Scan for the cell matching the given text and deliver its [X, Y] coordinate at center. 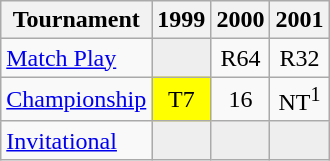
R64 [240, 58]
16 [240, 100]
Tournament [76, 20]
2001 [300, 20]
R32 [300, 58]
Invitational [76, 140]
T7 [182, 100]
1999 [182, 20]
Championship [76, 100]
Match Play [76, 58]
NT1 [300, 100]
2000 [240, 20]
